Return the (x, y) coordinate for the center point of the cell that contains the specified text.  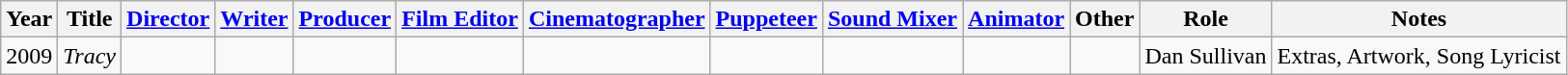
Writer (255, 19)
Cinematographer (617, 19)
Year (29, 19)
Director (168, 19)
2009 (29, 56)
Extras, Artwork, Song Lyricist (1418, 56)
Tracy (90, 56)
Title (90, 19)
Role (1206, 19)
Other (1105, 19)
Sound Mixer (892, 19)
Producer (345, 19)
Film Editor (460, 19)
Dan Sullivan (1206, 56)
Notes (1418, 19)
Puppeteer (766, 19)
Animator (1017, 19)
